Determine the [X, Y] coordinate at the center of the cell enclosing the given text.  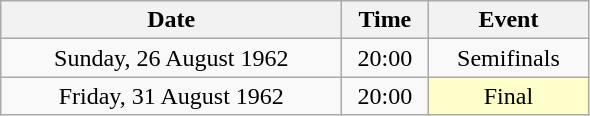
Time [385, 20]
Event [508, 20]
Final [508, 96]
Semifinals [508, 58]
Friday, 31 August 1962 [172, 96]
Sunday, 26 August 1962 [172, 58]
Date [172, 20]
